Capture the cell that displays the provided text and extract its (x, y) central coordinate. 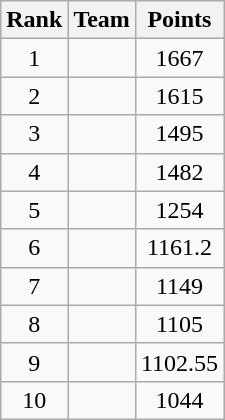
1495 (179, 134)
1105 (179, 324)
7 (34, 286)
1149 (179, 286)
3 (34, 134)
4 (34, 172)
Rank (34, 20)
9 (34, 362)
10 (34, 400)
1161.2 (179, 248)
8 (34, 324)
1482 (179, 172)
1667 (179, 58)
1254 (179, 210)
1615 (179, 96)
1044 (179, 400)
1 (34, 58)
6 (34, 248)
2 (34, 96)
5 (34, 210)
Team (102, 20)
1102.55 (179, 362)
Points (179, 20)
